From the cell containing the given text, extract its center point as (x, y) coordinate. 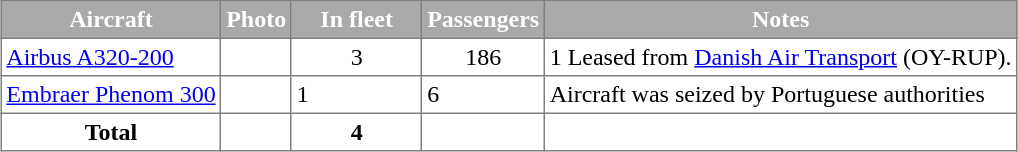
4 (356, 132)
Photo (256, 20)
1 (356, 95)
Aircraft was seized by Portuguese authorities (780, 95)
3 (356, 57)
6 (483, 95)
Embraer Phenom 300 (111, 95)
Aircraft (111, 20)
Passengers (483, 20)
186 (483, 57)
Total (111, 132)
Airbus A320-200 (111, 57)
1 Leased from Danish Air Transport (OY-RUP). (780, 57)
In fleet (356, 20)
Notes (780, 20)
